Locate the cell with the specified text and output its (x, y) center coordinate. 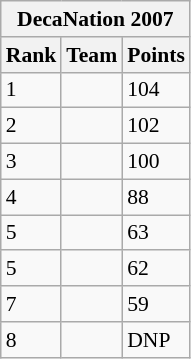
104 (156, 90)
7 (32, 304)
1 (32, 90)
3 (32, 162)
88 (156, 197)
102 (156, 126)
2 (32, 126)
Points (156, 55)
8 (32, 340)
63 (156, 233)
59 (156, 304)
Rank (32, 55)
100 (156, 162)
DNP (156, 340)
62 (156, 269)
Team (92, 55)
DecaNation 2007 (96, 19)
4 (32, 197)
